Output the (x, y) coordinate of the center of the cell containing the given text.  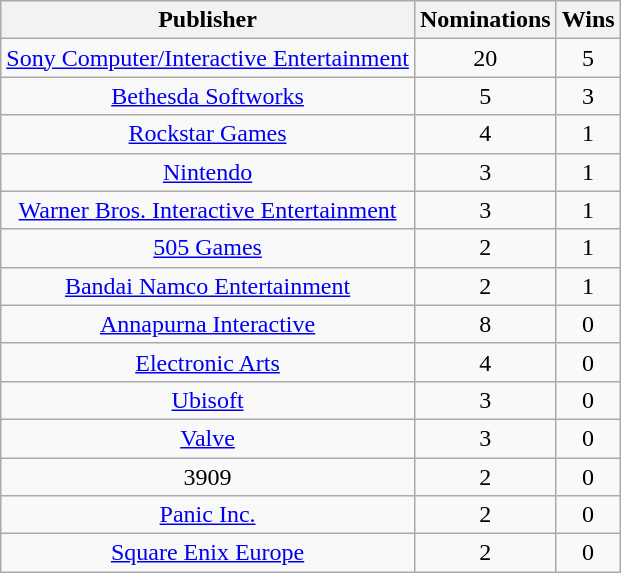
Bethesda Softworks (208, 96)
Panic Inc. (208, 515)
Publisher (208, 20)
Ubisoft (208, 400)
Bandai Namco Entertainment (208, 286)
Valve (208, 438)
Electronic Arts (208, 362)
8 (485, 324)
Annapurna Interactive (208, 324)
Warner Bros. Interactive Entertainment (208, 210)
Square Enix Europe (208, 553)
505 Games (208, 248)
Nominations (485, 20)
3909 (208, 477)
Sony Computer/Interactive Entertainment (208, 58)
Rockstar Games (208, 134)
Nintendo (208, 172)
Wins (588, 20)
20 (485, 58)
